Return the (X, Y) coordinate for the center point of the cell that contains the specified text.  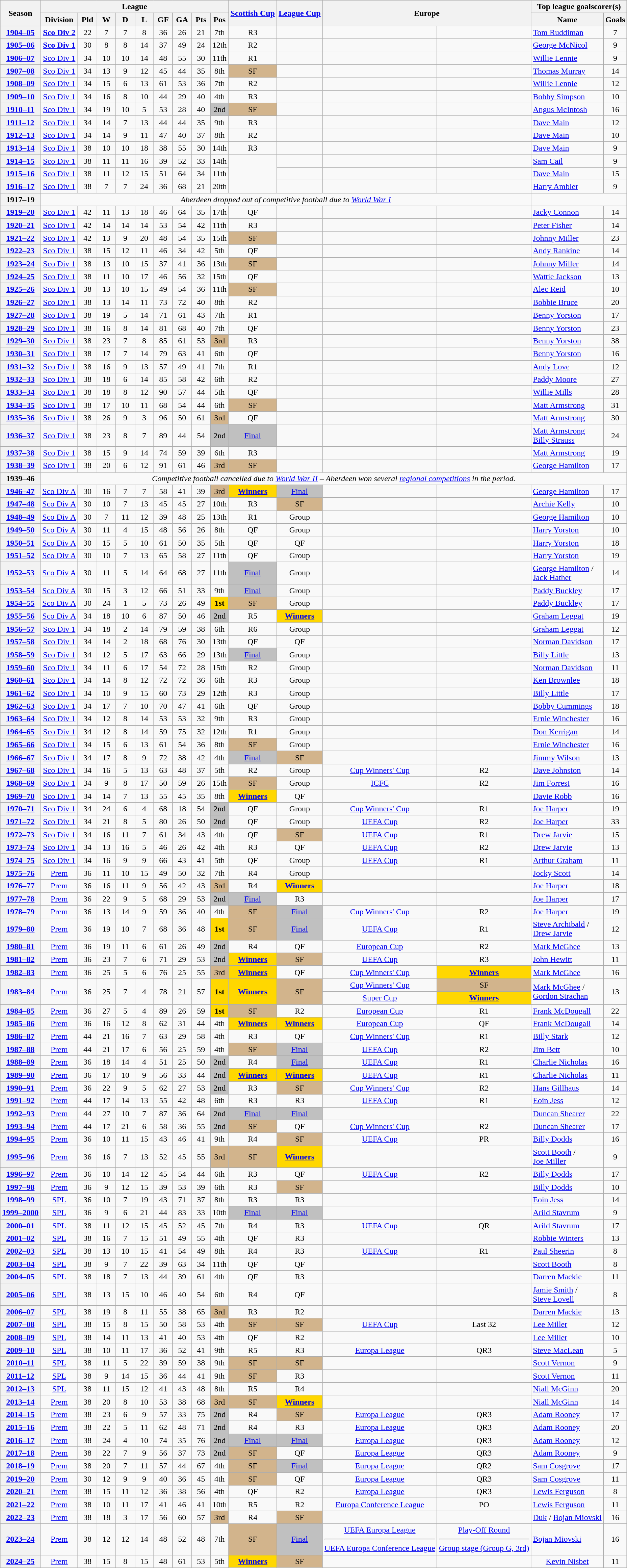
Sco Div 2 (59, 32)
Jim Bett (567, 1049)
1947–48 (20, 504)
1950–51 (20, 543)
1967–68 (20, 770)
Andy Love (567, 366)
2001–02 (20, 1238)
Pld (87, 20)
Scott Booth /Joe Miller (567, 1157)
2008–09 (20, 1337)
1931–32 (20, 366)
1966–67 (20, 757)
1912–13 (20, 135)
Jocky Scott (567, 873)
Billy Stark (567, 1037)
1971–72 (20, 822)
Mark McGhee /Gordon Strachan (567, 991)
L (144, 20)
1919–20 (20, 212)
Bobby Simpson (567, 97)
1946–47 (20, 491)
Alec Reid (567, 289)
1934–35 (20, 405)
PR (484, 1139)
Willie Mills (567, 392)
81 (163, 328)
1974–75 (20, 860)
1992–93 (20, 1114)
1932–33 (20, 380)
1922–23 (20, 251)
1905–06 (20, 45)
Paul Sheerin (567, 1251)
UEFA Europa LeagueUEFA Europa Conference League (380, 1539)
GA (182, 20)
1984–85 (20, 1011)
Pos (219, 20)
Ken Brownlee (567, 680)
2004–05 (20, 1277)
1960–61 (20, 680)
1983–84 (20, 991)
1957–58 (20, 642)
QR2 (484, 1466)
Jimmy Wilson (567, 757)
Europa Conference League (380, 1505)
1937–38 (20, 453)
1962–63 (20, 706)
1910–11 (20, 109)
1911–12 (20, 122)
1908–09 (20, 84)
Jamie Smith /Steve Lovell (567, 1295)
20th (219, 187)
1928–29 (20, 328)
Tom Ruddiman (567, 32)
Peter Fisher (567, 225)
1990–91 (20, 1088)
Kevin Nisbet (567, 1561)
1952–53 (20, 573)
ICFC (380, 783)
1993–94 (20, 1126)
1995–96 (20, 1157)
1975–76 (20, 873)
1916–17 (20, 187)
QR (484, 1225)
League Cup (299, 13)
1929–30 (20, 341)
2022–23 (20, 1517)
Arthur Graham (567, 860)
1923–24 (20, 264)
Sam Cail (567, 161)
2024–25 (20, 1561)
Thomas Murray (567, 71)
1954–55 (20, 603)
W (106, 20)
2003–04 (20, 1264)
Steve MacLean (567, 1350)
1926–27 (20, 302)
1959–60 (20, 668)
1998–99 (20, 1200)
1997–98 (20, 1187)
2016–17 (20, 1440)
League (134, 7)
Super Cup (380, 998)
1927–28 (20, 315)
78 (163, 991)
2014–15 (20, 1414)
1915–16 (20, 174)
1972–73 (20, 835)
2021–22 (20, 1505)
1917–19 (20, 200)
2010–11 (20, 1363)
Paddy Moore (567, 380)
1907–08 (20, 71)
Competitive football cancelled due to World War II – Aberdeen won several regional competitions in the period. (334, 478)
1999–2000 (20, 1212)
2002–03 (20, 1251)
1987–88 (20, 1049)
2011–12 (20, 1376)
1978–79 (20, 912)
Last 32 (484, 1325)
Archie Kelly (567, 504)
2009–10 (20, 1350)
1 (125, 603)
D (125, 20)
2007–08 (20, 1325)
1924–25 (20, 277)
1980–81 (20, 946)
Davie Robb (567, 796)
Bobby Cummings (567, 706)
1921–22 (20, 238)
Don Kerrigan (567, 732)
Dave Johnston (567, 770)
1970–71 (20, 809)
1920–21 (20, 225)
Goals (615, 20)
1930–31 (20, 354)
Pts (201, 20)
John Hewitt (567, 959)
George McNicol (567, 45)
1968–69 (20, 783)
Angus McIntosh (567, 109)
1976–77 (20, 886)
1939–46 (20, 478)
1969–70 (20, 796)
1977–78 (20, 899)
1951–52 (20, 555)
1925–26 (20, 289)
80 (163, 822)
Division (59, 20)
2017–18 (20, 1453)
2000–01 (20, 1225)
1936–37 (20, 436)
Jim Forrest (567, 783)
1988–89 (20, 1062)
Play-Off RoundGroup stage (Group G, 3rd) (484, 1539)
90 (163, 392)
Name (567, 20)
Jacky Connon (567, 212)
1979–80 (20, 929)
2018–19 (20, 1466)
Duk / Bojan Miovski (567, 1517)
1938–39 (20, 466)
1965–66 (20, 744)
1949–50 (20, 530)
2019–20 (20, 1479)
Hans Gillhaus (567, 1088)
Scottish Cup (253, 13)
1973–74 (20, 847)
83 (182, 1212)
George Hamilton /Jack Hather (567, 573)
Top league goalscorer(s) (579, 7)
1981–82 (20, 959)
Season (20, 13)
1914–15 (20, 161)
1933–34 (20, 392)
17th (219, 212)
70 (163, 706)
Wattie Jackson (567, 277)
1906–07 (20, 58)
67 (201, 1466)
1985–86 (20, 1024)
1956–57 (20, 629)
1963–64 (20, 719)
2005–06 (20, 1295)
2020–21 (20, 1492)
R6 (253, 629)
2015–16 (20, 1427)
Bojan Miovski (567, 1539)
2006–07 (20, 1312)
Andy Rankine (567, 251)
1904–05 (20, 32)
1961–62 (20, 693)
Harry Ambler (567, 187)
1913–14 (20, 148)
1909–10 (20, 97)
1996–97 (20, 1174)
1982–83 (20, 972)
Aberdeen dropped out of competitive football due to World War I (286, 200)
Steve Archibald /Drew Jarvie (567, 929)
Scott Booth (567, 1264)
1955–56 (20, 616)
1964–65 (20, 732)
GF (163, 20)
1989–90 (20, 1075)
1994–95 (20, 1139)
1991–92 (20, 1101)
2012–13 (20, 1389)
Robbie Winters (567, 1238)
1953–54 (20, 591)
1958–59 (20, 655)
PO (484, 1505)
1948–49 (20, 517)
Matt ArmstrongBilly Strauss (567, 436)
2013–14 (20, 1402)
1935–36 (20, 418)
91 (163, 466)
Bobbie Bruce (567, 302)
96 (163, 418)
Europe (427, 13)
2023–24 (20, 1539)
1986–87 (20, 1037)
